Identify which cell holds the provided text, then report its [X, Y] central coordinate. 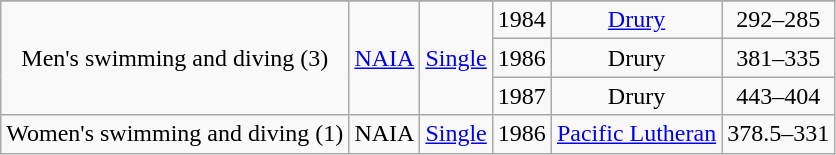
1984 [522, 20]
Women's swimming and diving (1) [175, 134]
443–404 [778, 96]
381–335 [778, 58]
378.5–331 [778, 134]
Pacific Lutheran [636, 134]
1987 [522, 96]
Men's swimming and diving (3) [175, 58]
292–285 [778, 20]
